Find where the given text appears and provide that cell's center as [x, y] coordinate. 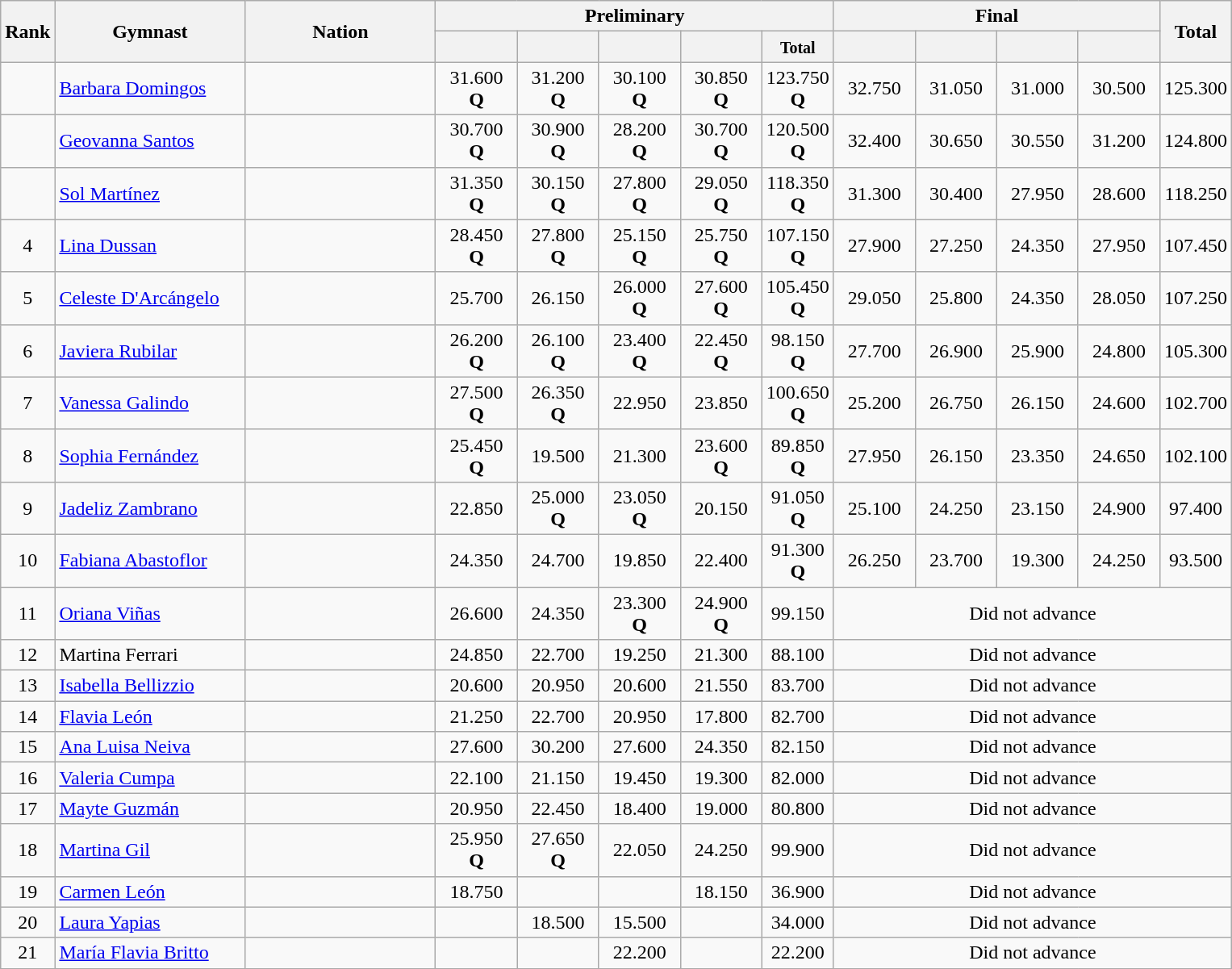
100.650 Q [797, 403]
83.700 [797, 686]
Valeria Cumpa [150, 778]
105.450 Q [797, 299]
28.600 [1118, 194]
24.850 [476, 655]
19.000 [721, 808]
Jadeliz Zambrano [150, 508]
27.500 Q [476, 403]
25.950 Q [476, 850]
Vanessa Galindo [150, 403]
99.150 [797, 613]
102.100 [1196, 455]
22.450 Q [721, 350]
26.750 [955, 403]
23.050 Q [639, 508]
Flavia León [150, 716]
18 [27, 850]
23.150 [1038, 508]
29.050 Q [721, 194]
24.800 [1118, 350]
21.250 [476, 716]
28.050 [1118, 299]
26.600 [476, 613]
91.300 Q [797, 560]
30.850 Q [721, 89]
20.150 [721, 508]
20 [27, 922]
18.750 [476, 892]
29.050 [875, 299]
25.200 [875, 403]
23.400 Q [639, 350]
31.050 [955, 89]
Final [996, 16]
Martina Ferrari [150, 655]
105.300 [1196, 350]
19.450 [639, 778]
27.700 [875, 350]
Gymnast [150, 31]
11 [27, 613]
24.600 [1118, 403]
27.600 Q [721, 299]
21.550 [721, 686]
31.350 Q [476, 194]
Ana Luisa Neiva [150, 747]
Laura Yapias [150, 922]
30.150 Q [558, 194]
Fabiana Abastoflor [150, 560]
25.900 [1038, 350]
28.200 Q [639, 140]
6 [27, 350]
31.000 [1038, 89]
Sol Martínez [150, 194]
89.850 Q [797, 455]
16 [27, 778]
24.700 [558, 560]
22.400 [721, 560]
Javiera Rubilar [150, 350]
19.250 [639, 655]
107.450 [1196, 245]
80.800 [797, 808]
26.200 Q [476, 350]
13 [27, 686]
22.850 [476, 508]
107.250 [1196, 299]
4 [27, 245]
26.350 Q [558, 403]
17.800 [721, 716]
30.500 [1118, 89]
36.900 [797, 892]
120.500 Q [797, 140]
93.500 [1196, 560]
23.700 [955, 560]
123.750 Q [797, 89]
30.400 [955, 194]
88.100 [797, 655]
30.900 Q [558, 140]
5 [27, 299]
22.100 [476, 778]
24.900 Q [721, 613]
102.700 [1196, 403]
82.000 [797, 778]
97.400 [1196, 508]
27.250 [955, 245]
30.550 [1038, 140]
118.250 [1196, 194]
Lina Dussan [150, 245]
19.500 [558, 455]
18.150 [721, 892]
15 [27, 747]
107.150 Q [797, 245]
23.850 [721, 403]
32.400 [875, 140]
31.600 Q [476, 89]
91.050 Q [797, 508]
Isabella Bellizzio [150, 686]
12 [27, 655]
23.600 Q [721, 455]
22.450 [558, 808]
31.200 Q [558, 89]
124.800 [1196, 140]
98.150 Q [797, 350]
Preliminary [634, 16]
28.450 Q [476, 245]
18.500 [558, 922]
22.050 [639, 850]
118.350 Q [797, 194]
7 [27, 403]
14 [27, 716]
26.900 [955, 350]
21 [27, 953]
Mayte Guzmán [150, 808]
24.900 [1118, 508]
9 [27, 508]
25.800 [955, 299]
10 [27, 560]
Rank [27, 31]
27.900 [875, 245]
27.650 Q [558, 850]
Carmen León [150, 892]
26.100 Q [558, 350]
Barbara Domingos [150, 89]
Oriana Viñas [150, 613]
8 [27, 455]
31.200 [1118, 140]
24.650 [1118, 455]
23.300 Q [639, 613]
23.350 [1038, 455]
125.300 [1196, 89]
18.400 [639, 808]
25.700 [476, 299]
17 [27, 808]
Nation [340, 31]
82.150 [797, 747]
25.100 [875, 508]
99.900 [797, 850]
34.000 [797, 922]
25.150 Q [639, 245]
25.000 Q [558, 508]
19.850 [639, 560]
32.750 [875, 89]
30.650 [955, 140]
Sophia Fernández [150, 455]
26.000 Q [639, 299]
25.750 Q [721, 245]
María Flavia Britto [150, 953]
19 [27, 892]
22.950 [639, 403]
Celeste D'Arcángelo [150, 299]
30.100 Q [639, 89]
15.500 [639, 922]
25.450 Q [476, 455]
26.250 [875, 560]
21.150 [558, 778]
30.200 [558, 747]
31.300 [875, 194]
82.700 [797, 716]
Geovanna Santos [150, 140]
Martina Gil [150, 850]
